Determine the [x, y] coordinate at the center of the cell enclosing the given text.  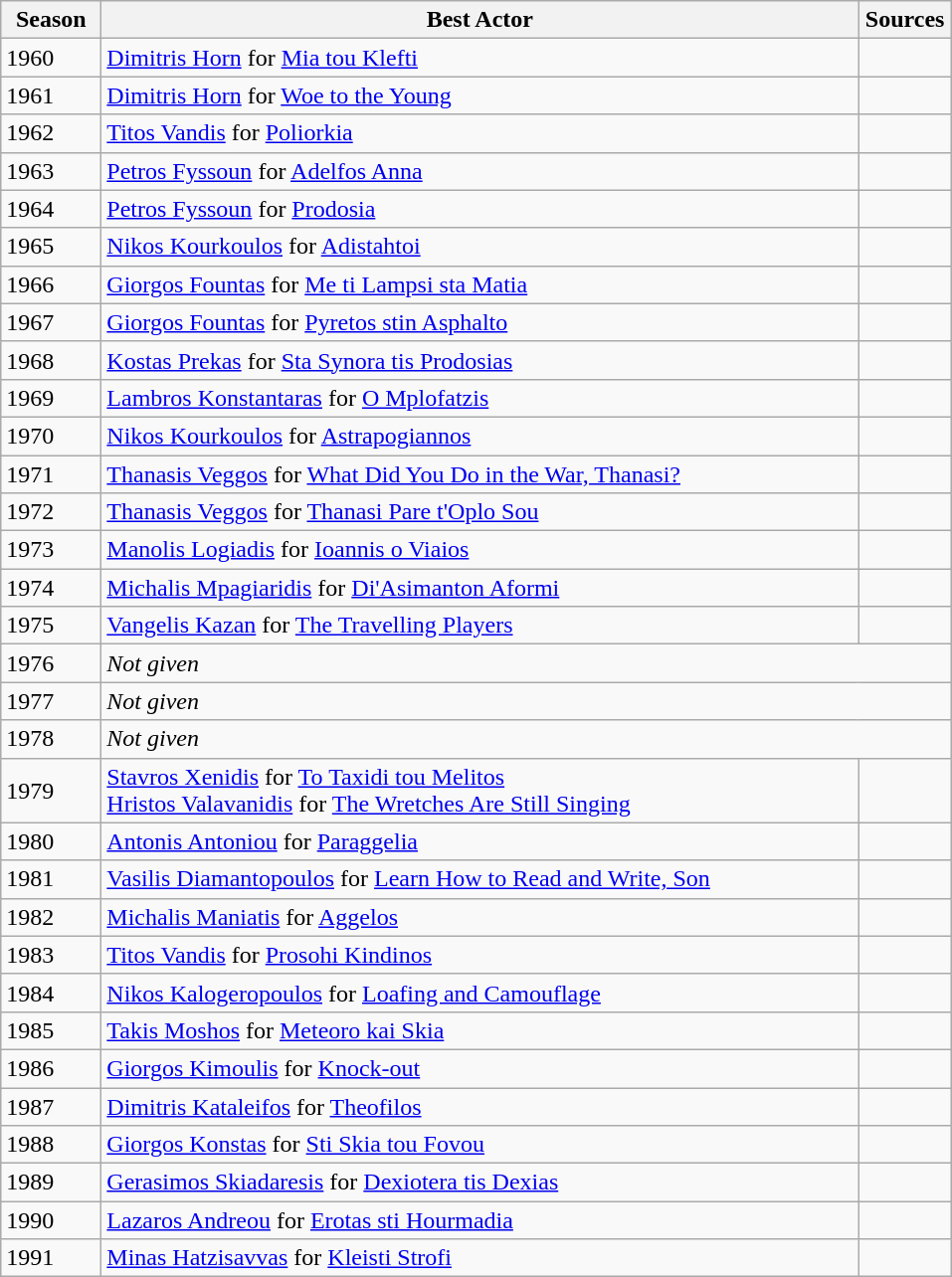
Petros Fyssoun for Adelfos Anna [479, 171]
Vangelis Kazan for The Travelling Players [479, 626]
1966 [52, 284]
1968 [52, 360]
Nikos Kalogeropoulos for Loafing and Camouflage [479, 993]
Best Actor [479, 20]
Minas Hatzisavvas for Kleisti Strofi [479, 1258]
Giorgos Fountas for Pyretos stin Asphalto [479, 322]
Lazaros Andreou for Erotas sti Hourmadia [479, 1220]
1983 [52, 955]
1980 [52, 841]
1989 [52, 1183]
1976 [52, 663]
1988 [52, 1145]
Giorgos Konstas for Sti Skia tou Fovou [479, 1145]
Michalis Mpagiaridis for Di'Asimanton Aformi [479, 588]
Thanasis Veggos for What Did You Do in the War, Thanasi? [479, 474]
1975 [52, 626]
1982 [52, 917]
Giorgos Fountas for Me ti Lampsi sta Matia [479, 284]
1973 [52, 550]
Nikos Kourkoulos for Astrapogiannos [479, 436]
Lambros Konstantaras for O Mplofatzis [479, 398]
Season [52, 20]
1974 [52, 588]
1985 [52, 1030]
Michalis Maniatis for Aggelos [479, 917]
Giorgos Kimoulis for Knock-out [479, 1068]
1978 [52, 739]
1986 [52, 1068]
1987 [52, 1107]
Nikos Kourkoulos for Adistahtoi [479, 247]
1964 [52, 209]
1963 [52, 171]
1977 [52, 701]
Takis Moshos for Meteoro kai Skia [479, 1030]
Sources [905, 20]
Petros Fyssoun for Prodosia [479, 209]
1970 [52, 436]
1960 [52, 58]
Dimitris Horn for Woe to the Young [479, 95]
1965 [52, 247]
1981 [52, 879]
Vasilis Diamantopoulos for Learn How to Read and Write, Son [479, 879]
1967 [52, 322]
Titos Vandis for Prosohi Kindinos [479, 955]
Dimitris Horn for Mia tou Klefti [479, 58]
1962 [52, 133]
1990 [52, 1220]
1979 [52, 790]
1969 [52, 398]
Kostas Prekas for Sta Synora tis Prodosias [479, 360]
1971 [52, 474]
1991 [52, 1258]
Thanasis Veggos for Thanasi Pare t'Oplo Sou [479, 512]
Stavros Xenidis for To Taxidi tou MelitosHristos Valavanidis for The Wretches Are Still Singing [479, 790]
Dimitris Kataleifos for Theofilos [479, 1107]
Manolis Logiadis for Ioannis o Viaios [479, 550]
1972 [52, 512]
Titos Vandis for Poliorkia [479, 133]
1961 [52, 95]
1984 [52, 993]
Antonis Antoniou for Paraggelia [479, 841]
Gerasimos Skiadaresis for Dexiotera tis Dexias [479, 1183]
